Provide the [x, y] coordinate of the cell's center where the given text is located.  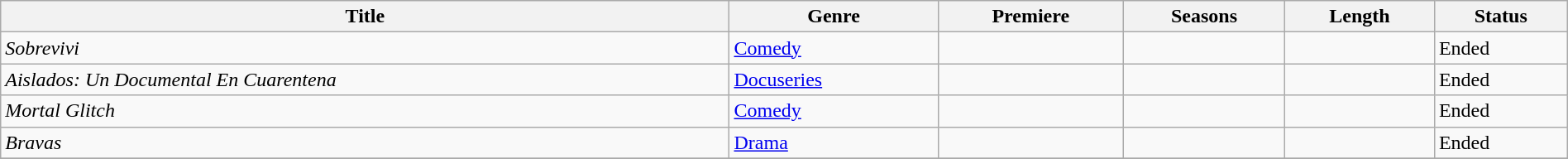
Length [1360, 17]
Drama [834, 142]
Premiere [1030, 17]
Seasons [1204, 17]
Mortal Glitch [366, 111]
Bravas [366, 142]
Genre [834, 17]
Docuseries [834, 79]
Title [366, 17]
Aislados: Un Documental En Cuarentena [366, 79]
Sobrevivi [366, 48]
Status [1500, 17]
